Find where the given text appears and provide that cell's center as (x, y) coordinate. 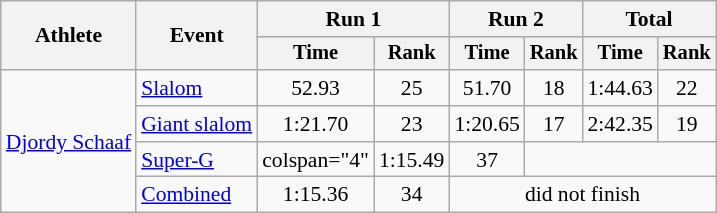
Combined (196, 195)
1:20.65 (486, 124)
Giant slalom (196, 124)
Slalom (196, 88)
1:15.49 (412, 160)
37 (486, 160)
2:42.35 (620, 124)
52.93 (316, 88)
1:21.70 (316, 124)
25 (412, 88)
Total (648, 19)
Run 2 (516, 19)
18 (554, 88)
Athlete (68, 36)
19 (687, 124)
17 (554, 124)
did not finish (582, 195)
Event (196, 36)
34 (412, 195)
23 (412, 124)
1:15.36 (316, 195)
51.70 (486, 88)
1:44.63 (620, 88)
22 (687, 88)
Super-G (196, 160)
colspan="4" (316, 160)
Run 1 (353, 19)
Djordy Schaaf (68, 141)
